Output the (X, Y) coordinate of the center of the cell containing the given text.  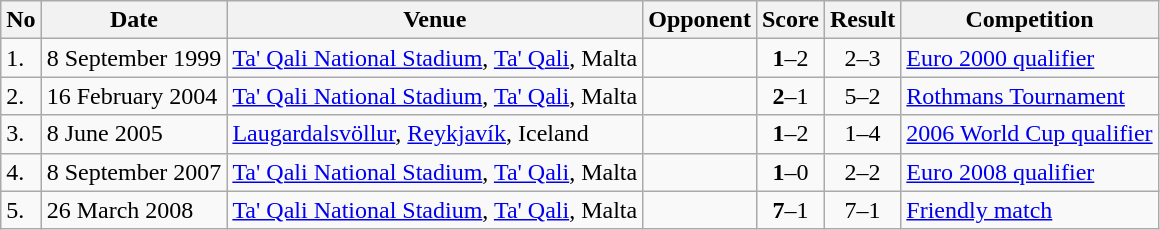
4. (21, 172)
Rothmans Tournament (1030, 96)
2–3 (862, 58)
Date (134, 20)
3. (21, 134)
8 September 1999 (134, 58)
5–2 (862, 96)
Euro 2000 qualifier (1030, 58)
Euro 2008 qualifier (1030, 172)
16 February 2004 (134, 96)
Friendly match (1030, 210)
8 September 2007 (134, 172)
1. (21, 58)
No (21, 20)
2006 World Cup qualifier (1030, 134)
5. (21, 210)
1–0 (790, 172)
8 June 2005 (134, 134)
2. (21, 96)
1–4 (862, 134)
Competition (1030, 20)
Score (790, 20)
2–2 (862, 172)
Laugardalsvöllur, Reykjavík, Iceland (435, 134)
2–1 (790, 96)
Venue (435, 20)
Result (862, 20)
Opponent (700, 20)
26 March 2008 (134, 210)
